Search for the cell housing the specified text and yield its [x, y] center coordinate. 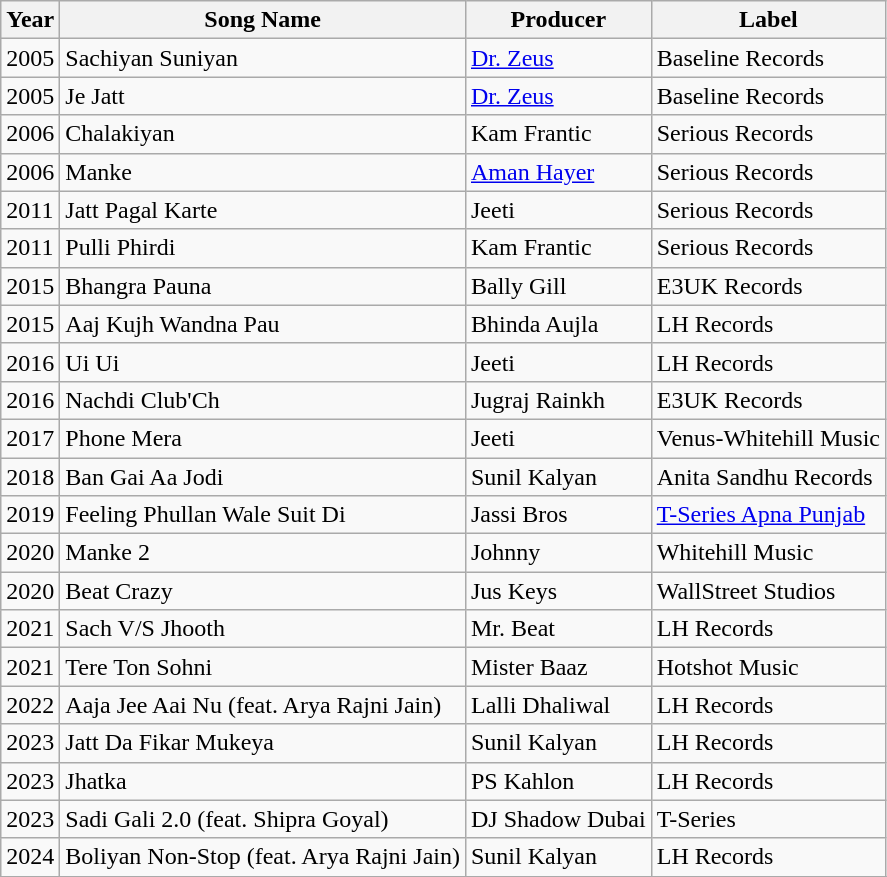
T-Series Apna Punjab [768, 515]
Sach V/S Jhooth [263, 629]
Manke [263, 172]
Je Jatt [263, 96]
Sachiyan Suniyan [263, 58]
Jugraj Rainkh [558, 400]
Producer [558, 20]
2018 [30, 477]
Mister Baaz [558, 667]
Aaj Kujh Wandna Pau [263, 324]
Chalakiyan [263, 134]
Bhangra Pauna [263, 286]
PS Kahlon [558, 781]
Jassi Bros [558, 515]
Pulli Phirdi [263, 248]
Label [768, 20]
Jatt Pagal Karte [263, 210]
2019 [30, 515]
Bhinda Aujla [558, 324]
T-Series [768, 819]
Tere Ton Sohni [263, 667]
Johnny [558, 553]
Mr. Beat [558, 629]
Jatt Da Fikar Mukeya [263, 743]
2024 [30, 857]
WallStreet Studios [768, 591]
Year [30, 20]
Aaja Jee Aai Nu (feat. Arya Rajni Jain) [263, 705]
Jus Keys [558, 591]
Bally Gill [558, 286]
Manke 2 [263, 553]
Anita Sandhu Records [768, 477]
2022 [30, 705]
Hotshot Music [768, 667]
Aman Hayer [558, 172]
Boliyan Non-Stop (feat. Arya Rajni Jain) [263, 857]
DJ Shadow Dubai [558, 819]
2017 [30, 438]
Sadi Gali 2.0 (feat. Shipra Goyal) [263, 819]
Phone Mera [263, 438]
Feeling Phullan Wale Suit Di [263, 515]
Ui Ui [263, 362]
Nachdi Club'Ch [263, 400]
Ban Gai Aa Jodi [263, 477]
Jhatka [263, 781]
Song Name [263, 20]
Beat Crazy [263, 591]
Lalli Dhaliwal [558, 705]
Venus-Whitehill Music [768, 438]
Whitehill Music [768, 553]
